Pinpoint the cell where the given text exists, returning its (x, y) midpoint coordinate. 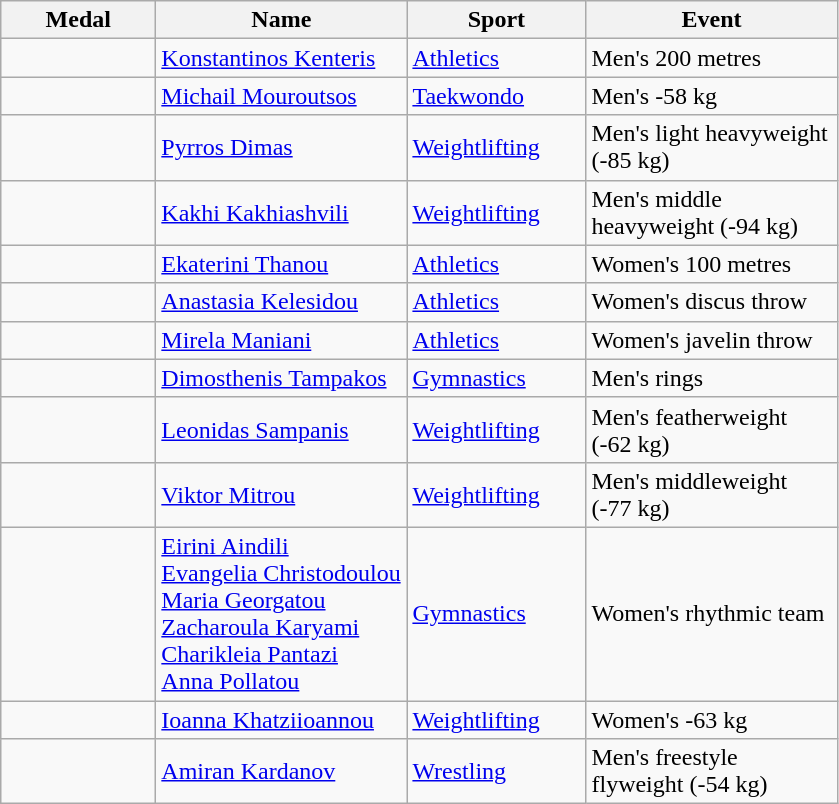
Men's -58 kg (712, 96)
Men's rings (712, 378)
Men's light heavyweight (-85 kg) (712, 148)
Medal (78, 20)
Ekaterini Thanou (282, 264)
Amiran Kardanov (282, 772)
Sport (496, 20)
Men's featherweight (-62 kg) (712, 430)
Name (282, 20)
Event (712, 20)
Women's -63 kg (712, 719)
Mirela Maniani (282, 340)
Women's discus throw (712, 302)
Anastasia Kelesidou (282, 302)
Konstantinos Kenteris (282, 58)
Pyrros Dimas (282, 148)
Eirini Aindili Evangelia Christodoulou Maria Georgatou Zacharoula Karyami Charikleia Pantazi Anna Pollatou (282, 614)
Men's freestyle flyweight (-54 kg) (712, 772)
Women's javelin throw (712, 340)
Ioanna Khatziioannou (282, 719)
Michail Mouroutsos (282, 96)
Wrestling (496, 772)
Taekwondo (496, 96)
Women's rhythmic team (712, 614)
Men's middleweight (-77 kg) (712, 494)
Women's 100 metres (712, 264)
Dimosthenis Tampakos (282, 378)
Men's middle heavyweight (-94 kg) (712, 212)
Kakhi Kakhiashvili (282, 212)
Viktor Mitrou (282, 494)
Men's 200 metres (712, 58)
Leonidas Sampanis (282, 430)
